Scan for the cell matching the given text and deliver its (X, Y) coordinate at center. 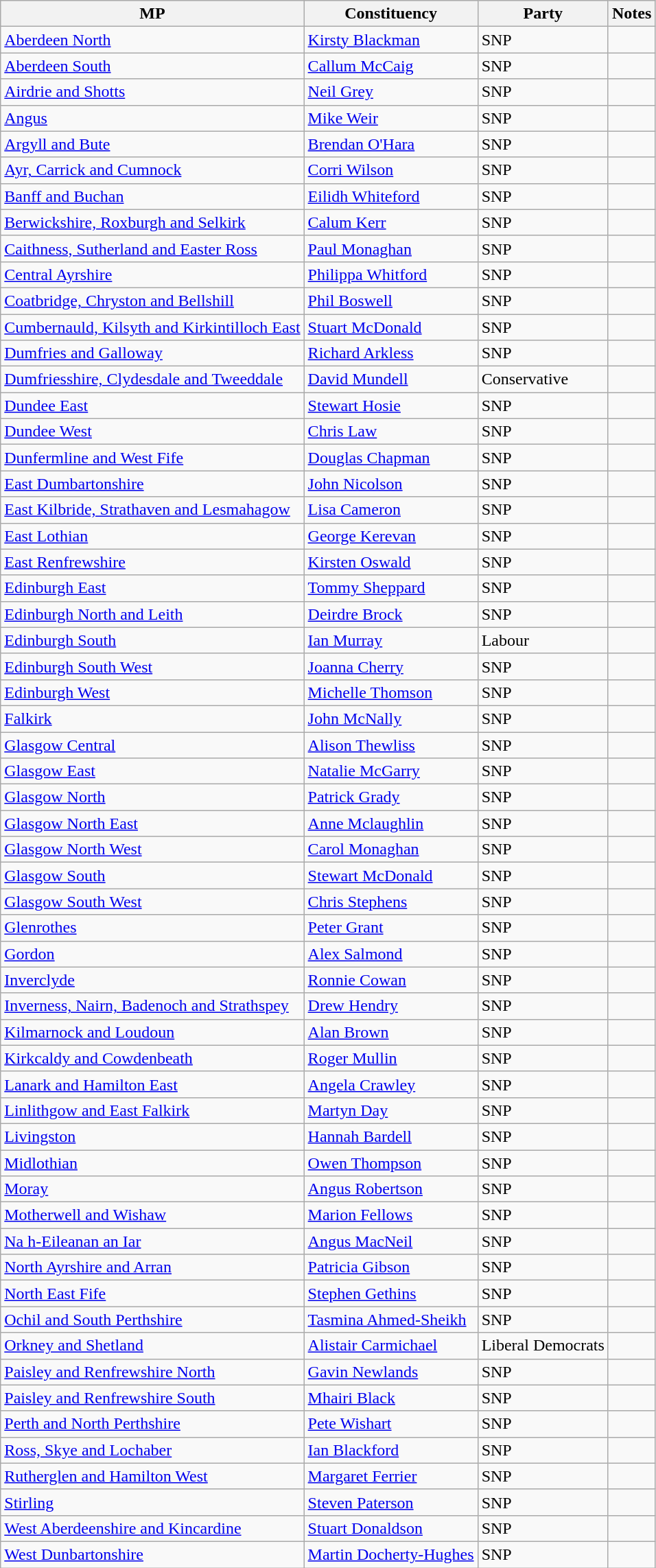
Carol Monaghan (391, 850)
Alex Salmond (391, 954)
Inverness, Nairn, Badenoch and Strathspey (152, 1006)
Motherwell and Wishaw (152, 1215)
Pete Wishart (391, 1424)
John Nicolson (391, 484)
East Renfrewshire (152, 562)
Stuart Donaldson (391, 1528)
Dundee East (152, 406)
Joanna Cherry (391, 666)
Tasmina Ahmed-Sheikh (391, 1320)
Alison Thewliss (391, 745)
Mhairi Black (391, 1398)
Edinburgh South West (152, 666)
Natalie McGarry (391, 771)
Midlothian (152, 1163)
Moray (152, 1189)
Central Ayrshire (152, 274)
Ian Blackford (391, 1450)
Alistair Carmichael (391, 1346)
Alan Brown (391, 1032)
East Kilbride, Strathaven and Lesmahagow (152, 510)
North Ayrshire and Arran (152, 1267)
Ross, Skye and Lochaber (152, 1450)
Dundee West (152, 432)
MP (152, 14)
Aberdeen South (152, 66)
Dumfriesshire, Clydesdale and Tweeddale (152, 379)
Hannah Bardell (391, 1136)
Ochil and South Perthshire (152, 1320)
Richard Arkless (391, 353)
Gavin Newlands (391, 1372)
Stewart Hosie (391, 406)
Martyn Day (391, 1110)
Edinburgh South (152, 640)
Kirsty Blackman (391, 40)
West Dunbartonshire (152, 1554)
Ayr, Carrick and Cumnock (152, 170)
Stewart McDonald (391, 876)
Mike Weir (391, 118)
Na h-Eileanan an Iar (152, 1241)
Chris Stephens (391, 902)
Lanark and Hamilton East (152, 1084)
Glasgow North East (152, 823)
Margaret Ferrier (391, 1476)
Steven Paterson (391, 1502)
Eilidh Whiteford (391, 196)
Airdrie and Shotts (152, 92)
Glasgow South West (152, 902)
Chris Law (391, 432)
Berwickshire, Roxburgh and Selkirk (152, 222)
Neil Grey (391, 92)
Glasgow North West (152, 850)
Inverclyde (152, 980)
Lisa Cameron (391, 510)
Stirling (152, 1502)
Tommy Sheppard (391, 588)
Cumbernauld, Kilsyth and Kirkintilloch East (152, 327)
Owen Thompson (391, 1163)
Edinburgh East (152, 588)
Peter Grant (391, 928)
East Lothian (152, 536)
Angus Robertson (391, 1189)
Kirsten Oswald (391, 562)
Paul Monaghan (391, 248)
Douglas Chapman (391, 458)
Brendan O'Hara (391, 144)
Notes (631, 14)
Gordon (152, 954)
Banff and Buchan (152, 196)
Corri Wilson (391, 170)
Anne Mclaughlin (391, 823)
East Dumbartonshire (152, 484)
Liberal Democrats (543, 1346)
Argyll and Bute (152, 144)
Edinburgh North and Leith (152, 614)
Livingston (152, 1136)
Glasgow East (152, 771)
Phil Boswell (391, 301)
Constituency (391, 14)
Marion Fellows (391, 1215)
Kirkcaldy and Cowdenbeath (152, 1058)
Coatbridge, Chryston and Bellshill (152, 301)
Angela Crawley (391, 1084)
Glenrothes (152, 928)
Angus (152, 118)
Calum Kerr (391, 222)
Caithness, Sutherland and Easter Ross (152, 248)
Glasgow South (152, 876)
Linlithgow and East Falkirk (152, 1110)
Paisley and Renfrewshire North (152, 1372)
Angus MacNeil (391, 1241)
Stuart McDonald (391, 327)
Martin Docherty-Hughes (391, 1554)
Conservative (543, 379)
Perth and North Perthshire (152, 1424)
Falkirk (152, 718)
Dumfries and Galloway (152, 353)
Orkney and Shetland (152, 1346)
Roger Mullin (391, 1058)
Glasgow North (152, 797)
North East Fife (152, 1294)
Patricia Gibson (391, 1267)
Dunfermline and West Fife (152, 458)
Ian Murray (391, 640)
Rutherglen and Hamilton West (152, 1476)
Michelle Thomson (391, 692)
Stephen Gethins (391, 1294)
John McNally (391, 718)
Labour (543, 640)
Philippa Whitford (391, 274)
West Aberdeenshire and Kincardine (152, 1528)
George Kerevan (391, 536)
Edinburgh West (152, 692)
Kilmarnock and Loudoun (152, 1032)
Drew Hendry (391, 1006)
Callum McCaig (391, 66)
Deirdre Brock (391, 614)
Ronnie Cowan (391, 980)
Glasgow Central (152, 745)
Party (543, 14)
Patrick Grady (391, 797)
Aberdeen North (152, 40)
David Mundell (391, 379)
Paisley and Renfrewshire South (152, 1398)
